Provide the (X, Y) coordinate of the cell's center where the given text is located.  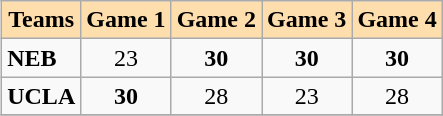
Game 2 (216, 20)
Game 1 (126, 20)
UCLA (42, 96)
Game 3 (307, 20)
Game 4 (397, 20)
NEB (42, 58)
Teams (42, 20)
